Provide the [X, Y] coordinate of the cell's center where the given text is located.  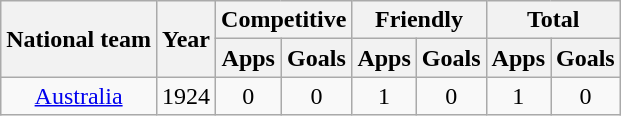
Total [553, 20]
National team [79, 39]
Competitive [284, 20]
Friendly [419, 20]
Year [186, 39]
Australia [79, 96]
1924 [186, 96]
